Return (x, y) of the center of cell containing provided text 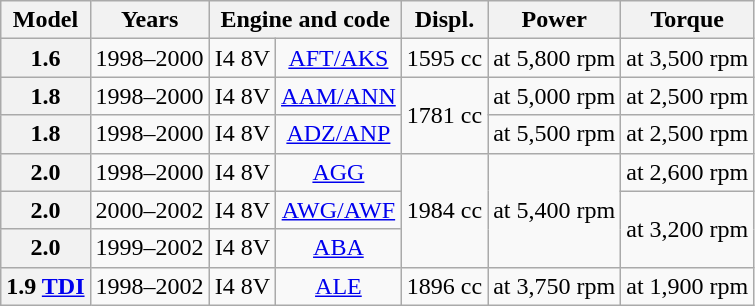
2000–2002 (150, 210)
1781 cc (444, 115)
ALE (339, 286)
Torque (688, 20)
AAM/ANN (339, 96)
Engine and code (305, 20)
1595 cc (444, 58)
at 3,750 rpm (554, 286)
at 5,000 rpm (554, 96)
1.9 TDI (46, 286)
1.6 (46, 58)
1999–2002 (150, 248)
Years (150, 20)
at 2,600 rpm (688, 172)
AWG/AWF (339, 210)
Power (554, 20)
at 5,800 rpm (554, 58)
Model (46, 20)
1984 cc (444, 210)
at 3,500 rpm (688, 58)
ADZ/ANP (339, 134)
Displ. (444, 20)
at 1,900 rpm (688, 286)
ABA (339, 248)
1998–2002 (150, 286)
AFT/AKS (339, 58)
at 5,500 rpm (554, 134)
1896 cc (444, 286)
at 5,400 rpm (554, 210)
AGG (339, 172)
at 3,200 rpm (688, 229)
